Locate the cell with the specified text and output its (x, y) center coordinate. 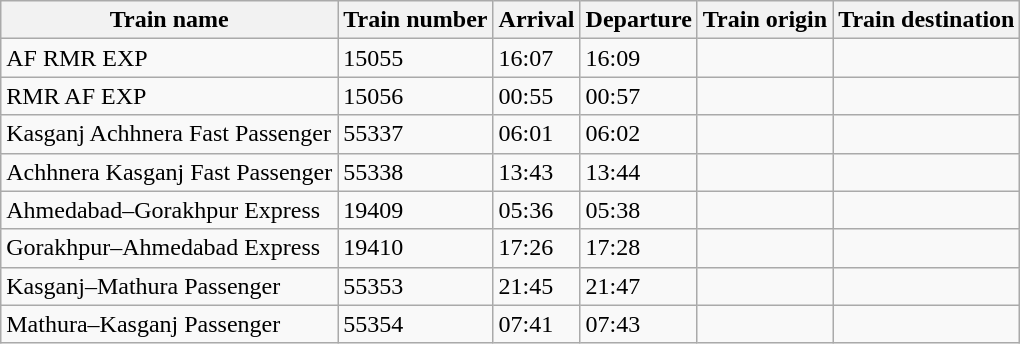
00:57 (638, 96)
55338 (416, 172)
Gorakhpur–Ahmedabad Express (170, 248)
17:26 (536, 248)
00:55 (536, 96)
55354 (416, 324)
Train name (170, 20)
AF RMR EXP (170, 58)
06:02 (638, 134)
RMR AF EXP (170, 96)
Ahmedabad–Gorakhpur Express (170, 210)
13:44 (638, 172)
Kasganj Achhnera Fast Passenger (170, 134)
Arrival (536, 20)
21:47 (638, 286)
06:01 (536, 134)
Train number (416, 20)
Kasganj–Mathura Passenger (170, 286)
15056 (416, 96)
Departure (638, 20)
17:28 (638, 248)
Achhnera Kasganj Fast Passenger (170, 172)
16:09 (638, 58)
16:07 (536, 58)
13:43 (536, 172)
15055 (416, 58)
05:38 (638, 210)
21:45 (536, 286)
05:36 (536, 210)
07:41 (536, 324)
Train origin (764, 20)
Train destination (926, 20)
55337 (416, 134)
55353 (416, 286)
19410 (416, 248)
Mathura–Kasganj Passenger (170, 324)
07:43 (638, 324)
19409 (416, 210)
